For the text-containing cell, return its midpoint in (x, y) coordinate format. 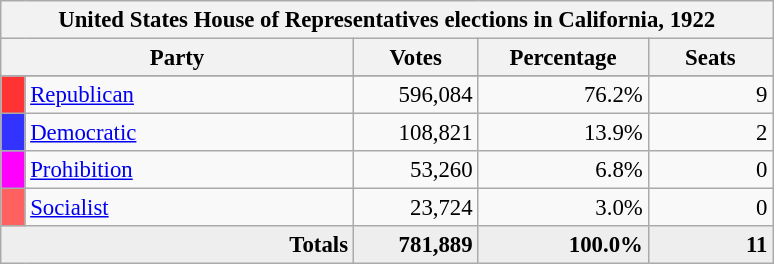
Republican (189, 95)
United States House of Representatives elections in California, 1922 (387, 20)
Seats (710, 58)
9 (710, 95)
13.9% (563, 133)
6.8% (563, 170)
596,084 (416, 95)
53,260 (416, 170)
23,724 (416, 208)
Socialist (189, 208)
108,821 (416, 133)
11 (710, 245)
Democratic (189, 133)
Votes (416, 58)
100.0% (563, 245)
76.2% (563, 95)
781,889 (416, 245)
Prohibition (189, 170)
Party (178, 58)
2 (710, 133)
3.0% (563, 208)
Percentage (563, 58)
Totals (178, 245)
